Pinpoint the cell where the given text exists, returning its (x, y) midpoint coordinate. 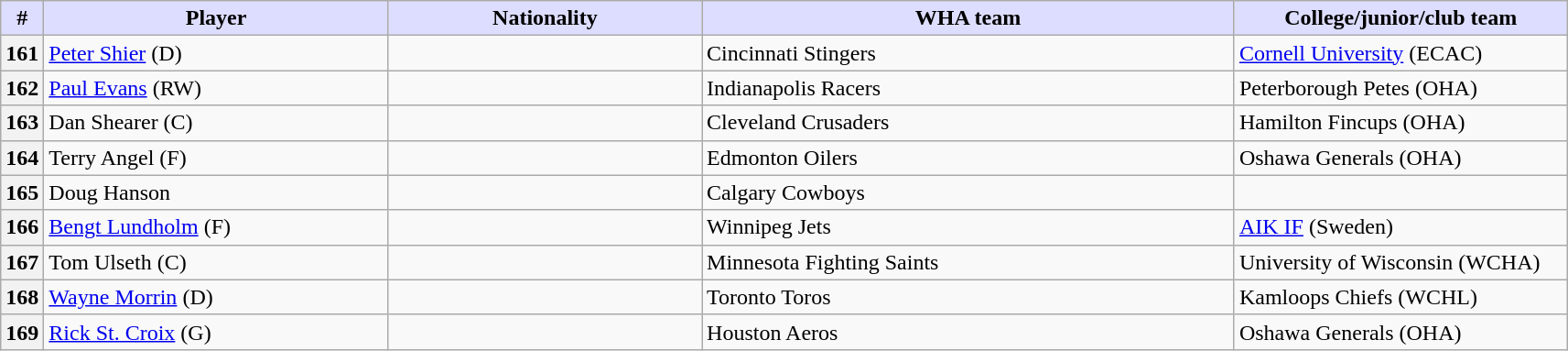
Calgary Cowboys (968, 192)
# (22, 18)
Cornell University (ECAC) (1400, 53)
168 (22, 297)
Rick St. Croix (G) (216, 332)
Minnesota Fighting Saints (968, 262)
Dan Shearer (C) (216, 123)
Peter Shier (D) (216, 53)
Peterborough Petes (OHA) (1400, 88)
164 (22, 158)
Cincinnati Stingers (968, 53)
167 (22, 262)
161 (22, 53)
Bengt Lundholm (F) (216, 227)
Tom Ulseth (C) (216, 262)
Winnipeg Jets (968, 227)
AIK IF (Sweden) (1400, 227)
Paul Evans (RW) (216, 88)
Edmonton Oilers (968, 158)
Doug Hanson (216, 192)
Hamilton Fincups (OHA) (1400, 123)
Indianapolis Racers (968, 88)
Cleveland Crusaders (968, 123)
Player (216, 18)
University of Wisconsin (WCHA) (1400, 262)
169 (22, 332)
Houston Aeros (968, 332)
Nationality (545, 18)
Terry Angel (F) (216, 158)
Toronto Toros (968, 297)
College/junior/club team (1400, 18)
165 (22, 192)
WHA team (968, 18)
166 (22, 227)
163 (22, 123)
Kamloops Chiefs (WCHL) (1400, 297)
Wayne Morrin (D) (216, 297)
162 (22, 88)
